Locate the cell with the specified text and output its (X, Y) center coordinate. 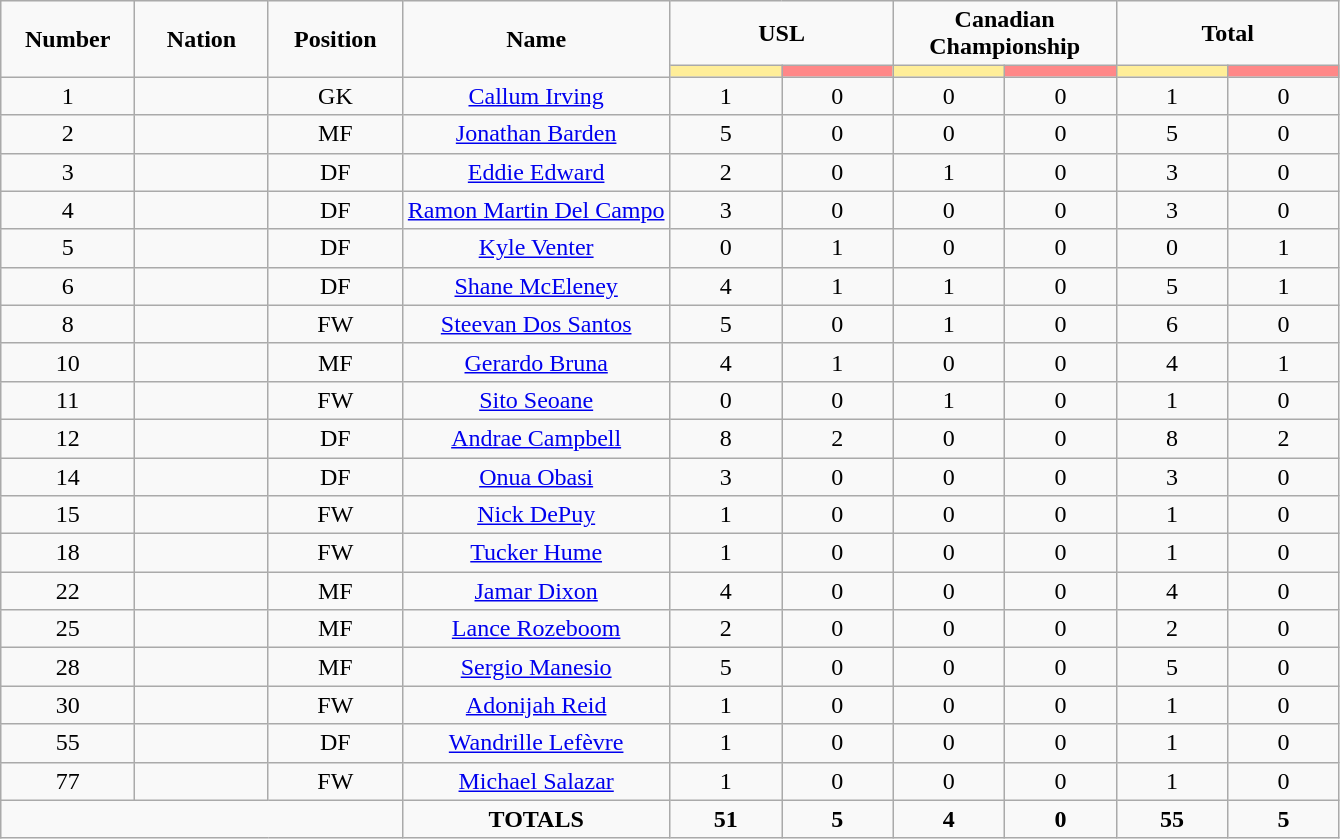
77 (68, 781)
Lance Rozeboom (536, 629)
Adonijah Reid (536, 705)
14 (68, 477)
12 (68, 438)
Ramon Martin Del Campo (536, 210)
Andrae Campbell (536, 438)
30 (68, 705)
Total (1228, 34)
Jamar Dixon (536, 591)
Position (335, 39)
Sito Seoane (536, 400)
25 (68, 629)
Steevan Dos Santos (536, 324)
11 (68, 400)
Tucker Hume (536, 553)
Onua Obasi (536, 477)
Shane McEleney (536, 286)
Eddie Edward (536, 172)
22 (68, 591)
TOTALS (536, 819)
Name (536, 39)
15 (68, 515)
Nick DePuy (536, 515)
Wandrille Lefèvre (536, 743)
Michael Salazar (536, 781)
Jonathan Barden (536, 134)
51 (726, 819)
18 (68, 553)
10 (68, 362)
Canadian Championship (1004, 34)
GK (335, 96)
Number (68, 39)
Callum Irving (536, 96)
Sergio Manesio (536, 667)
Gerardo Bruna (536, 362)
28 (68, 667)
Kyle Venter (536, 248)
USL (782, 34)
Nation (202, 39)
